Return (X, Y) of the center of cell containing provided text 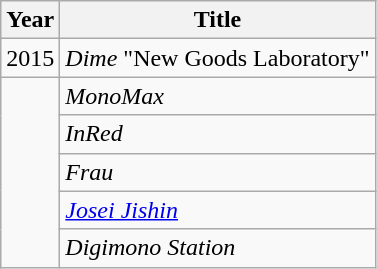
Year (30, 20)
2015 (30, 58)
Title (218, 20)
Dime "New Goods Laboratory" (218, 58)
MonoMax (218, 96)
Frau (218, 172)
Digimono Station (218, 248)
InRed (218, 134)
Josei Jishin (218, 210)
